From the cell containing the given text, extract its center point as (X, Y) coordinate. 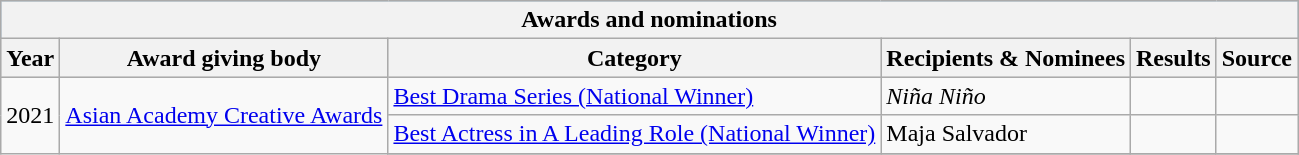
Best Drama Series (National Winner) (634, 96)
Results (1174, 58)
Source (1256, 58)
Asian Academy Creative Awards (224, 115)
Year (30, 58)
2021 (30, 115)
Best Actress in A Leading Role (National Winner) (634, 134)
Maja Salvador (1006, 134)
Recipients & Nominees (1006, 58)
Award giving body (224, 58)
Niña Niño (1006, 96)
Awards and nominations (650, 20)
Category (634, 58)
